Extract the [X, Y] coordinate from the center of the cell holding the provided text.  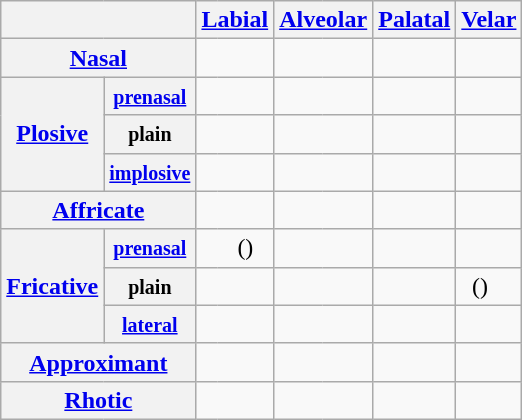
Approximant [98, 362]
Plosive [52, 134]
implosive [150, 172]
Alveolar [324, 20]
Nasal [98, 58]
lateral [150, 324]
Velar [489, 20]
Palatal [414, 20]
Labial [235, 20]
Fricative [52, 286]
Affricate [98, 210]
Rhotic [98, 400]
